Find where the given text appears and provide that cell's center as (X, Y) coordinate. 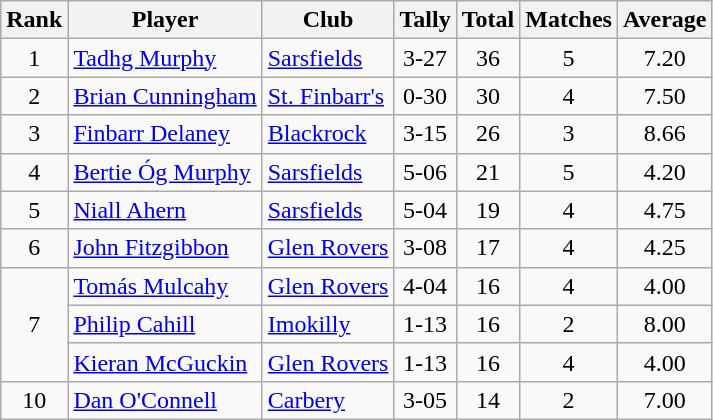
0-30 (425, 96)
3-27 (425, 58)
3-15 (425, 134)
21 (488, 172)
Brian Cunningham (165, 96)
6 (34, 248)
Tadhg Murphy (165, 58)
John Fitzgibbon (165, 248)
4.75 (664, 210)
Carbery (328, 400)
Niall Ahern (165, 210)
7.20 (664, 58)
30 (488, 96)
Dan O'Connell (165, 400)
Player (165, 20)
Total (488, 20)
1 (34, 58)
Imokilly (328, 324)
3-05 (425, 400)
Finbarr Delaney (165, 134)
Kieran McGuckin (165, 362)
8.00 (664, 324)
Club (328, 20)
Philip Cahill (165, 324)
Average (664, 20)
3-08 (425, 248)
17 (488, 248)
26 (488, 134)
5-06 (425, 172)
7.00 (664, 400)
8.66 (664, 134)
Rank (34, 20)
Tally (425, 20)
Bertie Óg Murphy (165, 172)
St. Finbarr's (328, 96)
7 (34, 324)
4-04 (425, 286)
Blackrock (328, 134)
10 (34, 400)
Matches (569, 20)
19 (488, 210)
5-04 (425, 210)
36 (488, 58)
7.50 (664, 96)
14 (488, 400)
4.25 (664, 248)
Tomás Mulcahy (165, 286)
4.20 (664, 172)
